Search for the cell housing the specified text and yield its (x, y) center coordinate. 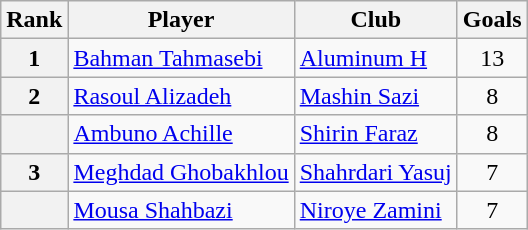
Niroye Zamini (376, 210)
Player (181, 20)
Mashin Sazi (376, 96)
Rank (34, 20)
Meghdad Ghobakhlou (181, 172)
Mousa Shahbazi (181, 210)
Aluminum H (376, 58)
Bahman Tahmasebi (181, 58)
2 (34, 96)
Shahrdari Yasuj (376, 172)
13 (492, 58)
1 (34, 58)
3 (34, 172)
Club (376, 20)
Shirin Faraz (376, 134)
Rasoul Alizadeh (181, 96)
Ambuno Achille (181, 134)
Goals (492, 20)
